Locate the cell with the specified text and output its (X, Y) center coordinate. 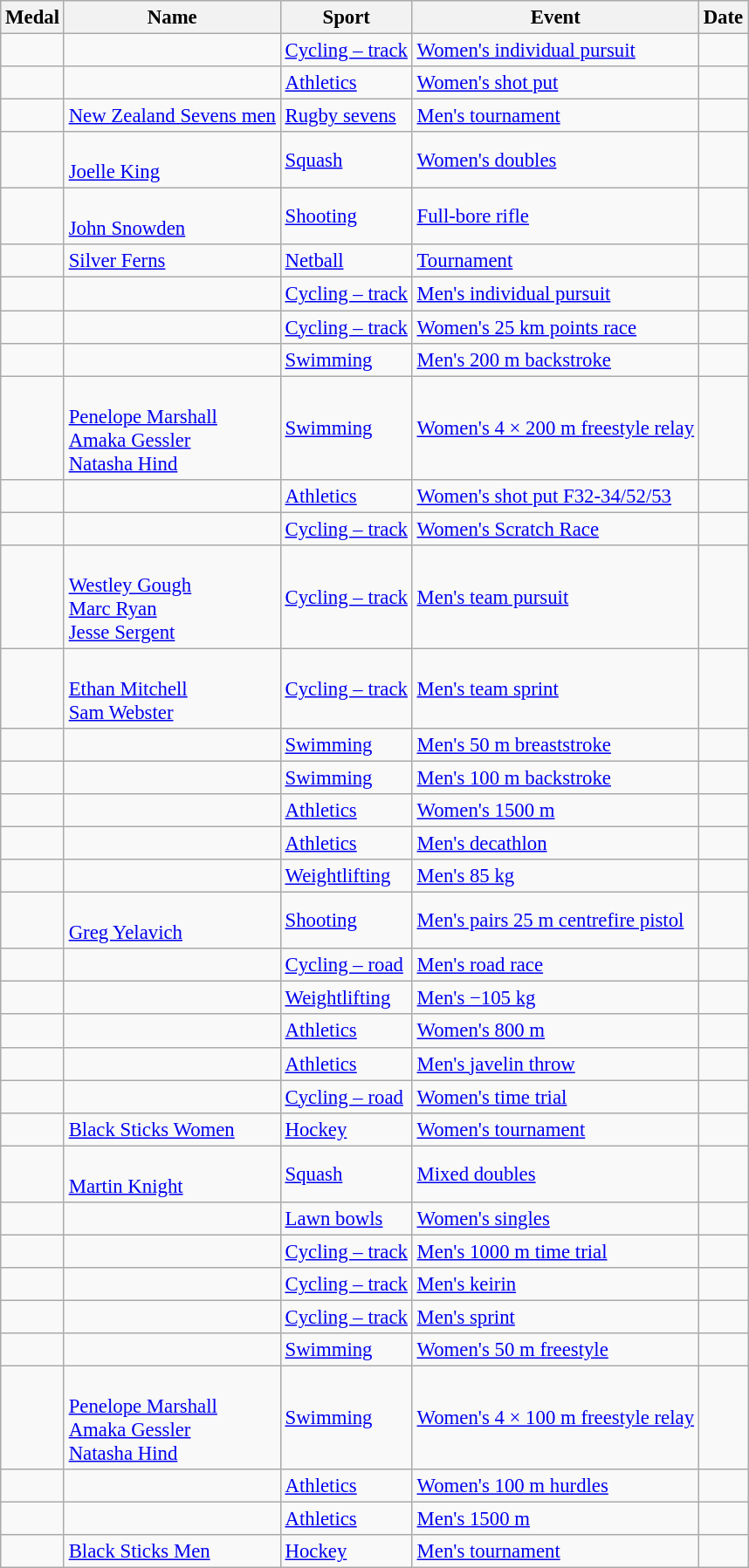
Women's 4 × 200 m freestyle relay (555, 428)
Women's singles (555, 1219)
Women's time trial (555, 1097)
Black Sticks Men (172, 1551)
Women's tournament (555, 1129)
John Snowden (172, 216)
New Zealand Sevens men (172, 116)
Women's individual pursuit (555, 51)
Black Sticks Women (172, 1129)
Men's team sprint (555, 688)
Sport (346, 17)
Women's Scratch Race (555, 529)
Men's decathlon (555, 844)
Date (723, 17)
Men's 50 m breaststroke (555, 745)
Women's shot put (555, 83)
Joelle King (172, 161)
Ethan MitchellSam Webster (172, 688)
Westley GoughMarc RyanJesse Sergent (172, 597)
Medal (33, 17)
Women's doubles (555, 161)
Women's 25 km points race (555, 327)
Netball (346, 261)
Lawn bowls (346, 1219)
Men's javelin throw (555, 1064)
Men's sprint (555, 1317)
Silver Ferns (172, 261)
Name (172, 17)
Event (555, 17)
Women's 1500 m (555, 811)
Women's 4 × 100 m freestyle relay (555, 1419)
Full-bore rifle (555, 216)
Men's 100 m backstroke (555, 777)
Women's 800 m (555, 1031)
Martin Knight (172, 1174)
Women's 100 m hurdles (555, 1486)
Men's 1000 m time trial (555, 1251)
Women's shot put F32-34/52/53 (555, 496)
Men's 85 kg (555, 876)
Men's pairs 25 m centrefire pistol (555, 921)
Mixed doubles (555, 1174)
Rugby sevens (346, 116)
Men's individual pursuit (555, 294)
Men's road race (555, 965)
Men's 200 m backstroke (555, 359)
Men's team pursuit (555, 597)
Men's −105 kg (555, 998)
Men's keirin (555, 1284)
Men's 1500 m (555, 1519)
Greg Yelavich (172, 921)
Tournament (555, 261)
Women's 50 m freestyle (555, 1350)
